Output the [X, Y] coordinate of the center of the cell containing the given text.  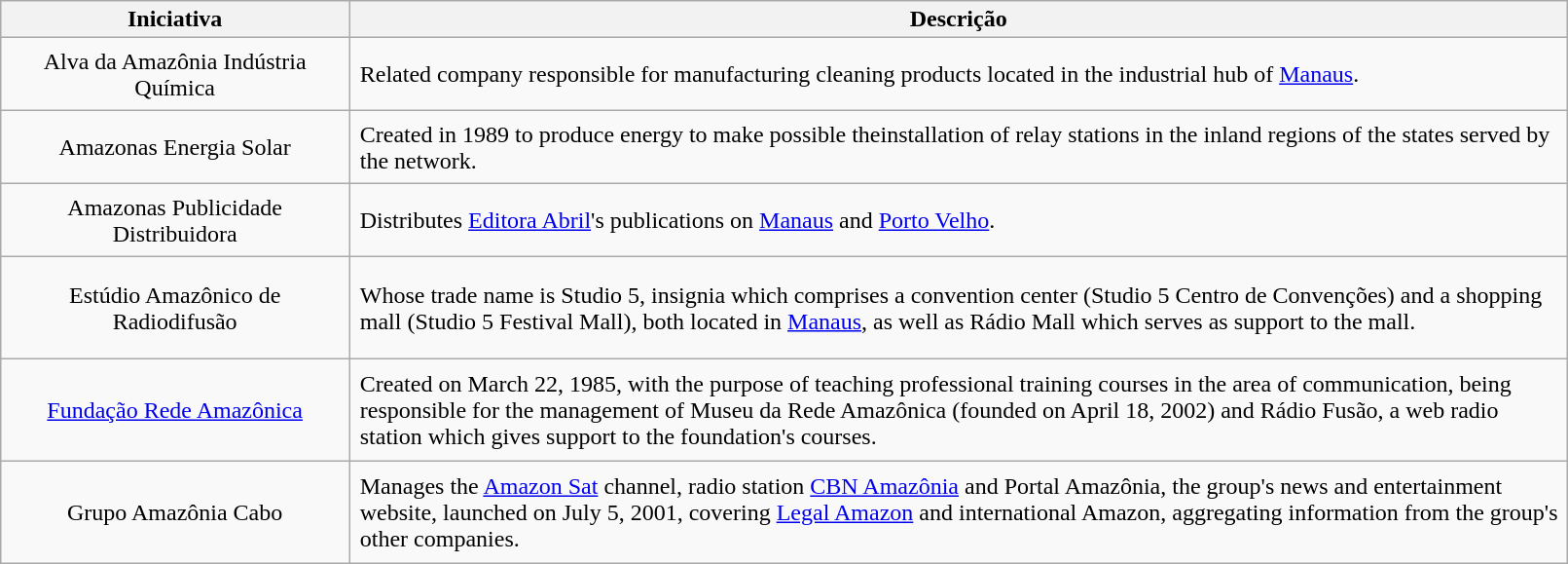
Iniciativa [175, 19]
Estúdio Amazônico de Radiodifusão [175, 308]
Amazonas Energia Solar [175, 148]
Created in 1989 to produce energy to make possible theinstallation of relay stations in the inland regions of the states served by the network. [959, 148]
Descrição [959, 19]
Grupo Amazônia Cabo [175, 512]
Fundação Rede Amazônica [175, 411]
Distributes Editora Abril's publications on Manaus and Porto Velho. [959, 220]
Amazonas Publicidade Distribuidora [175, 220]
Related company responsible for manufacturing cleaning products located in the industrial hub of Manaus. [959, 74]
Alva da Amazônia Indústria Química [175, 74]
